Search for the cell housing the specified text and yield its (x, y) center coordinate. 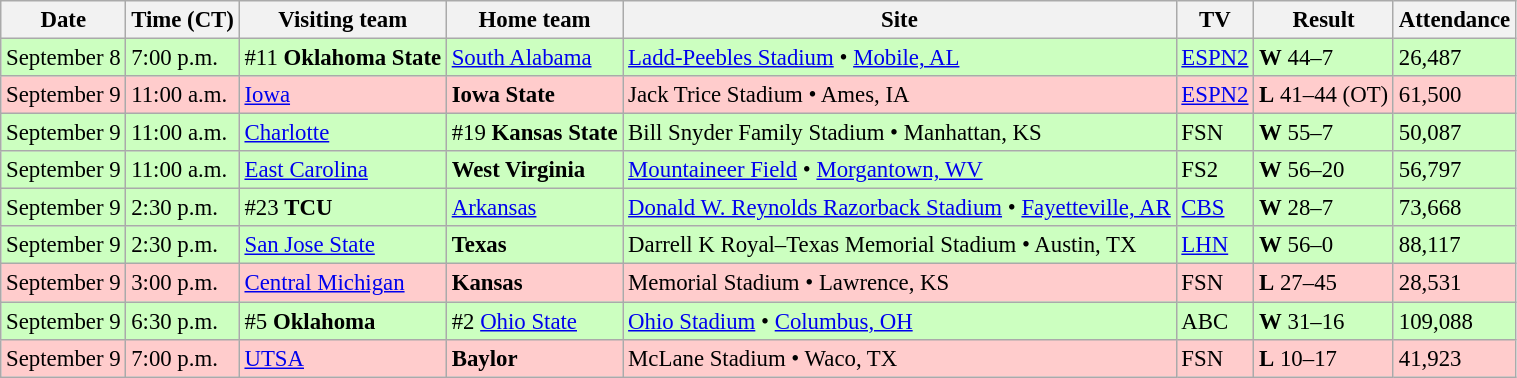
Attendance (1454, 20)
Site (900, 20)
Donald W. Reynolds Razorback Stadium • Fayetteville, AR (900, 208)
Baylor (534, 358)
28,531 (1454, 283)
Jack Trice Stadium • Ames, IA (900, 95)
#19 Kansas State (534, 133)
CBS (1215, 208)
61,500 (1454, 95)
McLane Stadium • Waco, TX (900, 358)
26,487 (1454, 58)
Mountaineer Field • Morgantown, WV (900, 170)
Ohio Stadium • Columbus, OH (900, 321)
Date (64, 20)
Iowa (342, 95)
L 10–17 (1324, 358)
W 56–0 (1324, 245)
#5 Oklahoma (342, 321)
L 41–44 (OT) (1324, 95)
#11 Oklahoma State (342, 58)
Result (1324, 20)
L 27–45 (1324, 283)
50,087 (1454, 133)
LHN (1215, 245)
September 8 (64, 58)
3:00 p.m. (182, 283)
West Virginia (534, 170)
W 31–16 (1324, 321)
UTSA (342, 358)
South Alabama (534, 58)
Memorial Stadium • Lawrence, KS (900, 283)
88,117 (1454, 245)
56,797 (1454, 170)
Visiting team (342, 20)
TV (1215, 20)
W 55–7 (1324, 133)
41,923 (1454, 358)
Time (CT) (182, 20)
#2 Ohio State (534, 321)
W 44–7 (1324, 58)
Home team (534, 20)
109,088 (1454, 321)
Bill Snyder Family Stadium • Manhattan, KS (900, 133)
FS2 (1215, 170)
W 56–20 (1324, 170)
ABC (1215, 321)
Ladd-Peebles Stadium • Mobile, AL (900, 58)
#23 TCU (342, 208)
6:30 p.m. (182, 321)
Darrell K Royal–Texas Memorial Stadium • Austin, TX (900, 245)
San Jose State (342, 245)
Iowa State (534, 95)
Charlotte (342, 133)
Arkansas (534, 208)
73,668 (1454, 208)
East Carolina (342, 170)
Central Michigan (342, 283)
Kansas (534, 283)
Texas (534, 245)
W 28–7 (1324, 208)
